Return the (X, Y) coordinate for the center point of the cell that contains the specified text.  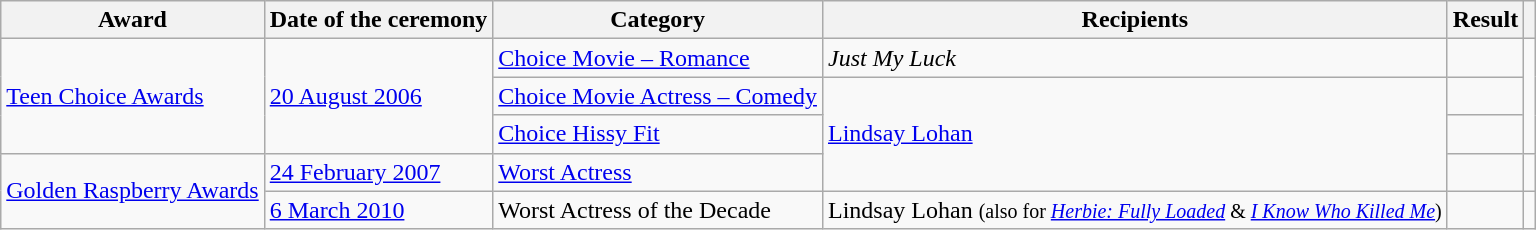
24 February 2007 (378, 172)
6 March 2010 (378, 210)
Date of the ceremony (378, 20)
Result (1485, 20)
Recipients (1134, 20)
Just My Luck (1134, 58)
Award (132, 20)
Choice Hissy Fit (658, 134)
Worst Actress of the Decade (658, 210)
Lindsay Lohan (also for Herbie: Fully Loaded & I Know Who Killed Me) (1134, 210)
Lindsay Lohan (1134, 134)
Choice Movie – Romance (658, 58)
Golden Raspberry Awards (132, 191)
20 August 2006 (378, 96)
Choice Movie Actress – Comedy (658, 96)
Category (658, 20)
Teen Choice Awards (132, 96)
Worst Actress (658, 172)
